For the text-containing cell, return its midpoint in [X, Y] coordinate format. 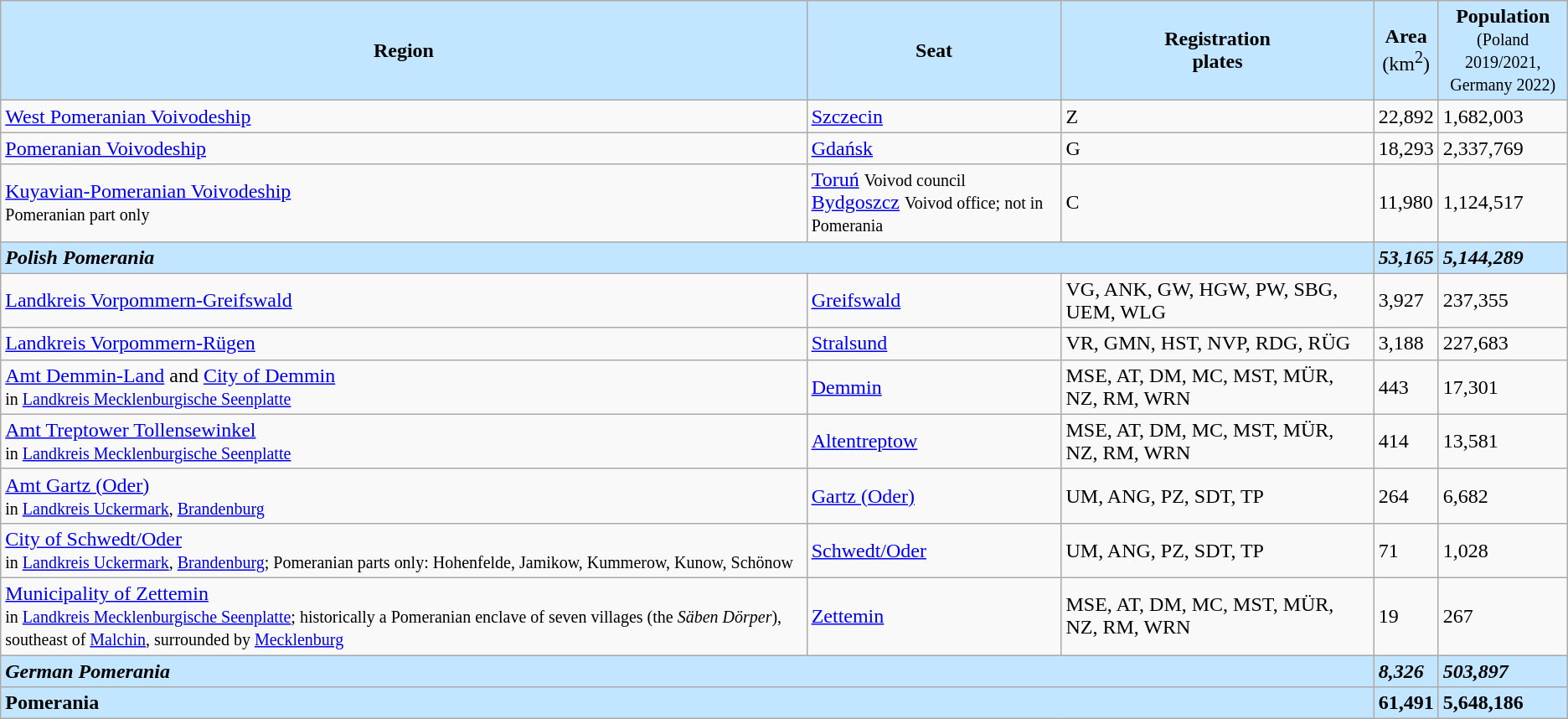
Population(Poland 2019/2021,Germany 2022) [1503, 50]
Amt Demmin-Land and City of Demminin Landkreis Mecklenburgische Seenplatte [404, 387]
237,355 [1503, 300]
267 [1503, 616]
6,682 [1503, 496]
Szczecin [934, 116]
53,165 [1406, 257]
Landkreis Vorpommern-Greifswald [404, 300]
G [1218, 148]
Greifswald [934, 300]
VG, ANK, GW, HGW, PW, SBG, UEM, WLG [1218, 300]
22,892 [1406, 116]
Z [1218, 116]
Schwedt/Oder [934, 550]
Amt Gartz (Oder)in Landkreis Uckermark, Brandenburg [404, 496]
1,124,517 [1503, 203]
Pomeranian Voivodeship [404, 148]
VR, GMN, HST, NVP, RDG, RÜG [1218, 344]
City of Schwedt/Oderin Landkreis Uckermark, Brandenburg; Pomeranian parts only: Hohenfelde, Jamikow, Kummerow, Kunow, Schönow [404, 550]
Pomerania [687, 703]
Kuyavian-Pomeranian VoivodeshipPomeranian part only [404, 203]
18,293 [1406, 148]
5,648,186 [1503, 703]
Area(km2) [1406, 50]
Altentreptow [934, 441]
Gdańsk [934, 148]
C [1218, 203]
Demmin [934, 387]
414 [1406, 441]
Polish Pomerania [687, 257]
3,927 [1406, 300]
264 [1406, 496]
5,144,289 [1503, 257]
61,491 [1406, 703]
13,581 [1503, 441]
227,683 [1503, 344]
3,188 [1406, 344]
8,326 [1406, 671]
Registrationplates [1218, 50]
11,980 [1406, 203]
71 [1406, 550]
1,682,003 [1503, 116]
Landkreis Vorpommern-Rügen [404, 344]
2,337,769 [1503, 148]
Toruń Voivod councilBydgoszcz Voivod office; not in Pomerania [934, 203]
Zettemin [934, 616]
503,897 [1503, 671]
19 [1406, 616]
Gartz (Oder) [934, 496]
West Pomeranian Voivodeship [404, 116]
German Pomerania [687, 671]
443 [1406, 387]
1,028 [1503, 550]
Amt Treptower Tollensewinkelin Landkreis Mecklenburgische Seenplatte [404, 441]
17,301 [1503, 387]
Region [404, 50]
Seat [934, 50]
Stralsund [934, 344]
